Return [x, y] of the center of cell containing provided text 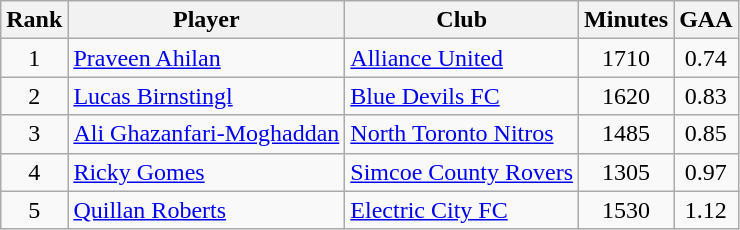
3 [34, 134]
Alliance United [462, 58]
Simcoe County Rovers [462, 172]
1620 [626, 96]
Electric City FC [462, 210]
Ricky Gomes [206, 172]
Lucas Birnstingl [206, 96]
1.12 [706, 210]
Rank [34, 20]
Praveen Ahilan [206, 58]
Club [462, 20]
0.74 [706, 58]
Blue Devils FC [462, 96]
1 [34, 58]
4 [34, 172]
1305 [626, 172]
0.85 [706, 134]
5 [34, 210]
1485 [626, 134]
1530 [626, 210]
GAA [706, 20]
North Toronto Nitros [462, 134]
0.83 [706, 96]
2 [34, 96]
Player [206, 20]
1710 [626, 58]
0.97 [706, 172]
Quillan Roberts [206, 210]
Minutes [626, 20]
Ali Ghazanfari-Moghaddan [206, 134]
